Capture the cell that displays the provided text and extract its [x, y] central coordinate. 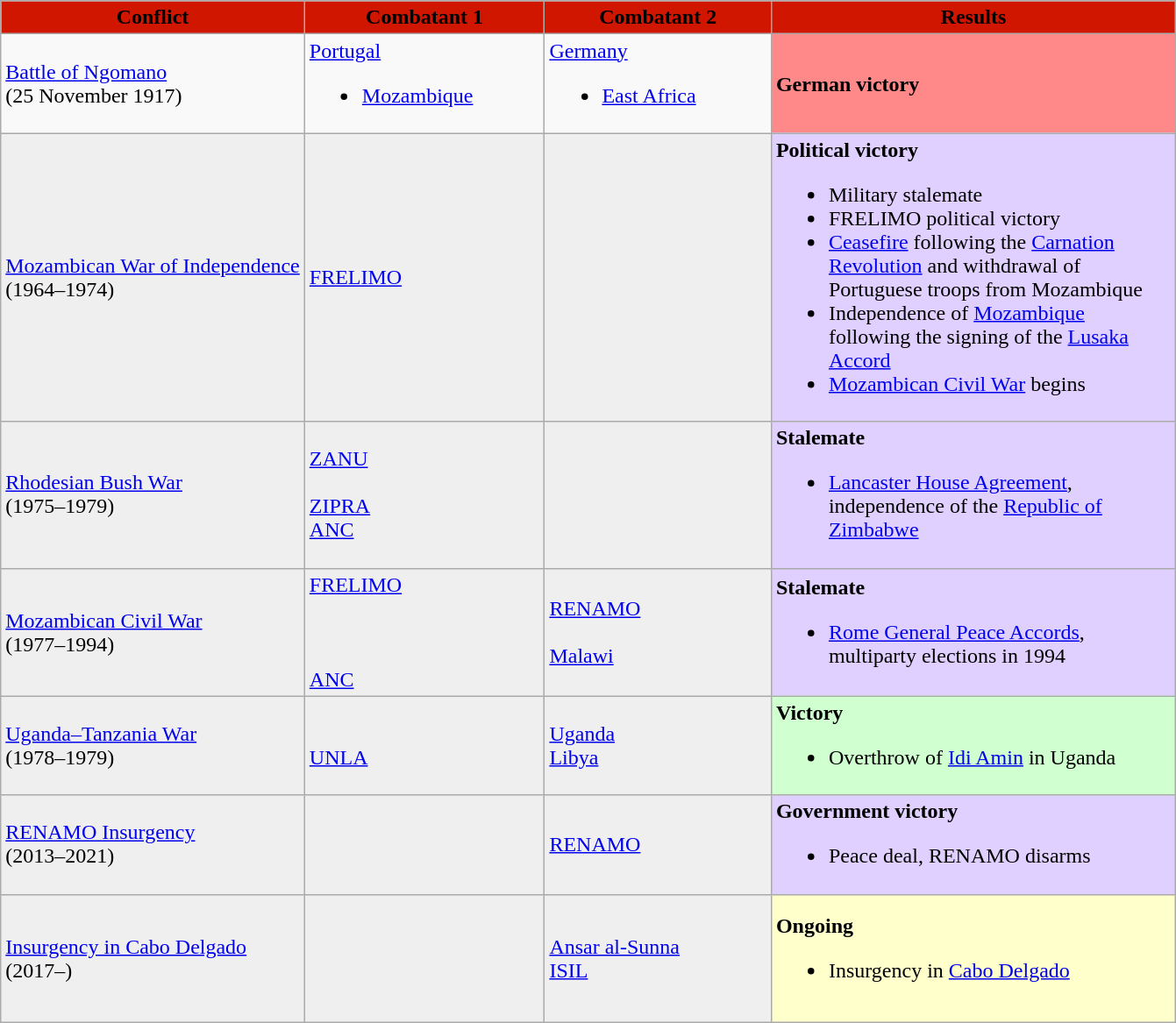
Ansar al-Sunna ISIL [658, 958]
Mozambican War of Independence(1964–1974) [153, 277]
Battle of Ngomano(25 November 1917) [153, 84]
FRELIMO ANC [424, 632]
RENAMO Malawi [658, 632]
OngoingInsurgency in Cabo Delgado [973, 958]
German victory [973, 84]
Results [973, 18]
VictoryOverthrow of Idi Amin in Uganda [973, 745]
Uganda–Tanzania War(1978–1979) [153, 745]
RENAMO Insurgency(2013–2021) [153, 845]
ZANU ZIPRA ANC [424, 494]
Portugal Mozambique [424, 84]
Combatant 1 [424, 18]
UNLA [424, 745]
Combatant 2 [658, 18]
StalemateLancaster House Agreement, independence of the Republic of Zimbabwe [973, 494]
RENAMO [658, 845]
Government victoryPeace deal, RENAMO disarms [973, 845]
Conflict [153, 18]
Mozambican Civil War(1977–1994) [153, 632]
Uganda Libya [658, 745]
Germany East Africa [658, 84]
FRELIMO [424, 277]
Rhodesian Bush War(1975–1979) [153, 494]
Insurgency in Cabo Delgado(2017–) [153, 958]
StalemateRome General Peace Accords, multiparty elections in 1994 [973, 632]
